Identify which cell holds the provided text, then report its [x, y] central coordinate. 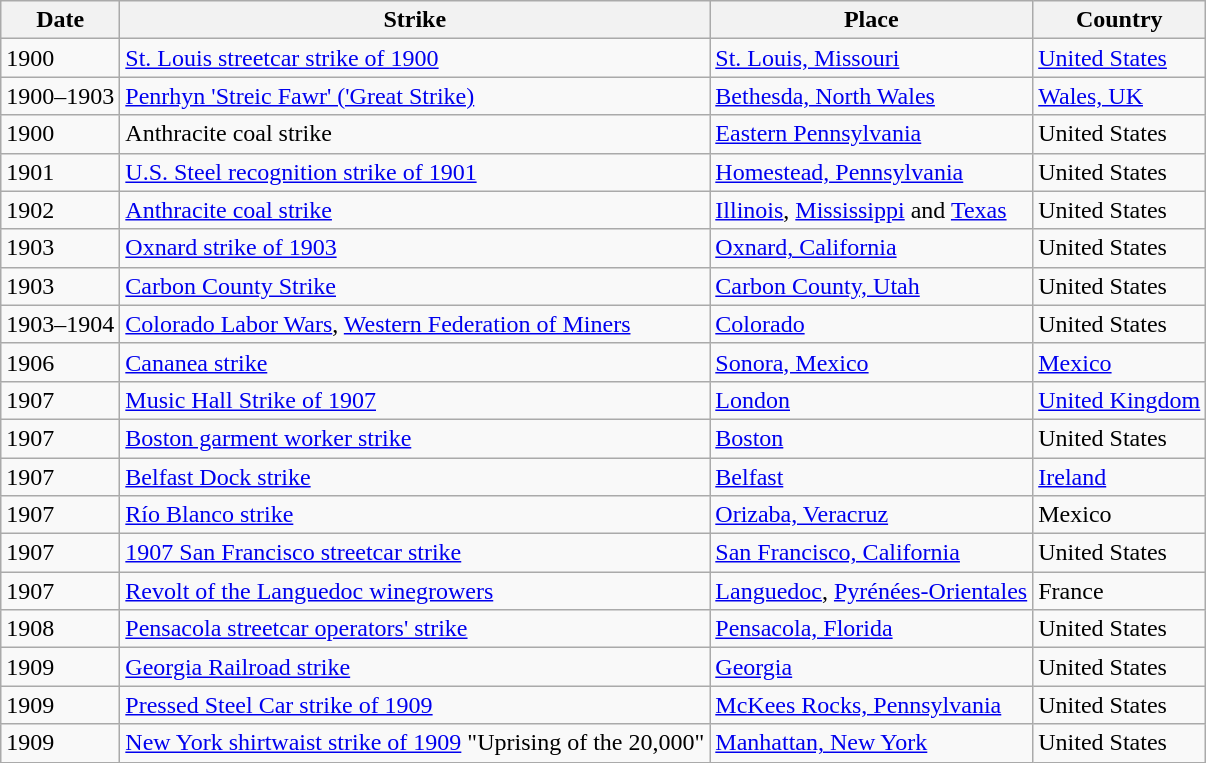
1908 [60, 629]
Cananea strike [415, 362]
France [1120, 591]
1900–1903 [60, 96]
London [872, 400]
Georgia Railroad strike [415, 667]
St. Louis, Missouri [872, 58]
1907 San Francisco streetcar strike [415, 553]
Carbon County, Utah [872, 286]
Eastern Pennsylvania [872, 134]
San Francisco, California [872, 553]
Belfast [872, 477]
Belfast Dock strike [415, 477]
Music Hall Strike of 1907 [415, 400]
Pensacola streetcar operators' strike [415, 629]
Río Blanco strike [415, 515]
Place [872, 20]
Homestead, Pennsylvania [872, 172]
Ireland [1120, 477]
1903–1904 [60, 324]
Georgia [872, 667]
Pensacola, Florida [872, 629]
1902 [60, 210]
Illinois, Mississippi and Texas [872, 210]
Languedoc, Pyrénées-Orientales [872, 591]
Colorado [872, 324]
1906 [60, 362]
Strike [415, 20]
Pressed Steel Car strike of 1909 [415, 705]
Carbon County Strike [415, 286]
New York shirtwaist strike of 1909 "Uprising of the 20,000" [415, 743]
Bethesda, North Wales [872, 96]
Penrhyn 'Streic Fawr' ('Great Strike) [415, 96]
United Kingdom [1120, 400]
Oxnard, California [872, 248]
U.S. Steel recognition strike of 1901 [415, 172]
Boston [872, 438]
Boston garment worker strike [415, 438]
Sonora, Mexico [872, 362]
Orizaba, Veracruz [872, 515]
McKees Rocks, Pennsylvania [872, 705]
Revolt of the Languedoc winegrowers [415, 591]
Wales, UK [1120, 96]
Oxnard strike of 1903 [415, 248]
Date [60, 20]
Manhattan, New York [872, 743]
St. Louis streetcar strike of 1900 [415, 58]
Colorado Labor Wars, Western Federation of Miners [415, 324]
Country [1120, 20]
1901 [60, 172]
